Return the [x, y] coordinate for the center point of the cell that contains the specified text.  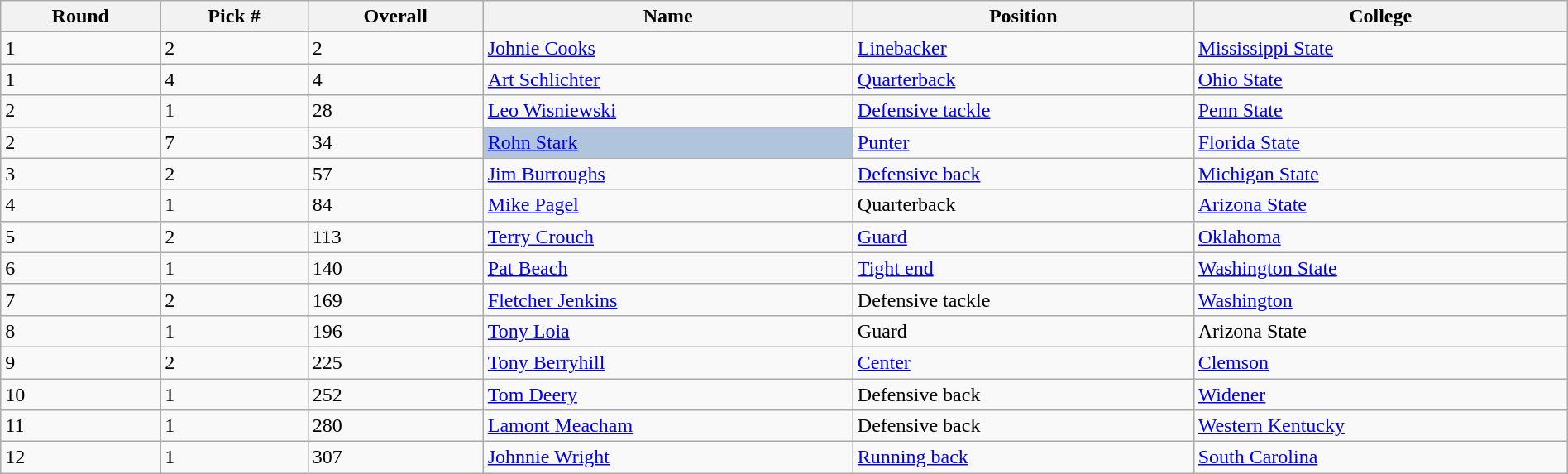
Florida State [1380, 142]
Tom Deery [668, 395]
College [1380, 17]
Widener [1380, 395]
9 [81, 362]
Center [1023, 362]
Michigan State [1380, 174]
Tight end [1023, 268]
Johnie Cooks [668, 48]
Rohn Stark [668, 142]
South Carolina [1380, 457]
8 [81, 331]
Name [668, 17]
3 [81, 174]
Mississippi State [1380, 48]
28 [395, 111]
307 [395, 457]
113 [395, 237]
Ohio State [1380, 79]
Art Schlichter [668, 79]
57 [395, 174]
Overall [395, 17]
Running back [1023, 457]
252 [395, 395]
5 [81, 237]
Penn State [1380, 111]
Johnnie Wright [668, 457]
10 [81, 395]
196 [395, 331]
Position [1023, 17]
Leo Wisniewski [668, 111]
Linebacker [1023, 48]
Mike Pagel [668, 205]
Round [81, 17]
Lamont Meacham [668, 426]
280 [395, 426]
Oklahoma [1380, 237]
84 [395, 205]
34 [395, 142]
12 [81, 457]
140 [395, 268]
Tony Berryhill [668, 362]
Fletcher Jenkins [668, 299]
Punter [1023, 142]
225 [395, 362]
Washington [1380, 299]
169 [395, 299]
Pat Beach [668, 268]
Washington State [1380, 268]
Terry Crouch [668, 237]
11 [81, 426]
Tony Loia [668, 331]
Jim Burroughs [668, 174]
Pick # [234, 17]
Clemson [1380, 362]
6 [81, 268]
Western Kentucky [1380, 426]
